Pinpoint the cell where the given text exists, returning its (x, y) midpoint coordinate. 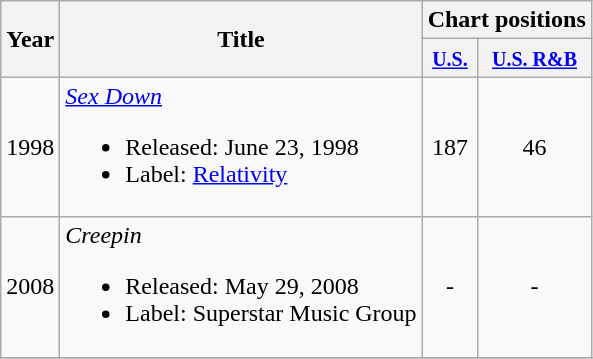
Sex DownReleased: June 23, 1998Label: Relativity (241, 147)
Chart positions (506, 20)
187 (450, 147)
U.S. (450, 58)
U.S. R&B (535, 58)
2008 (30, 287)
CreepinReleased: May 29, 2008Label: Superstar Music Group (241, 287)
Year (30, 39)
Title (241, 39)
1998 (30, 147)
46 (535, 147)
